From the cell containing the given text, extract its center point as (x, y) coordinate. 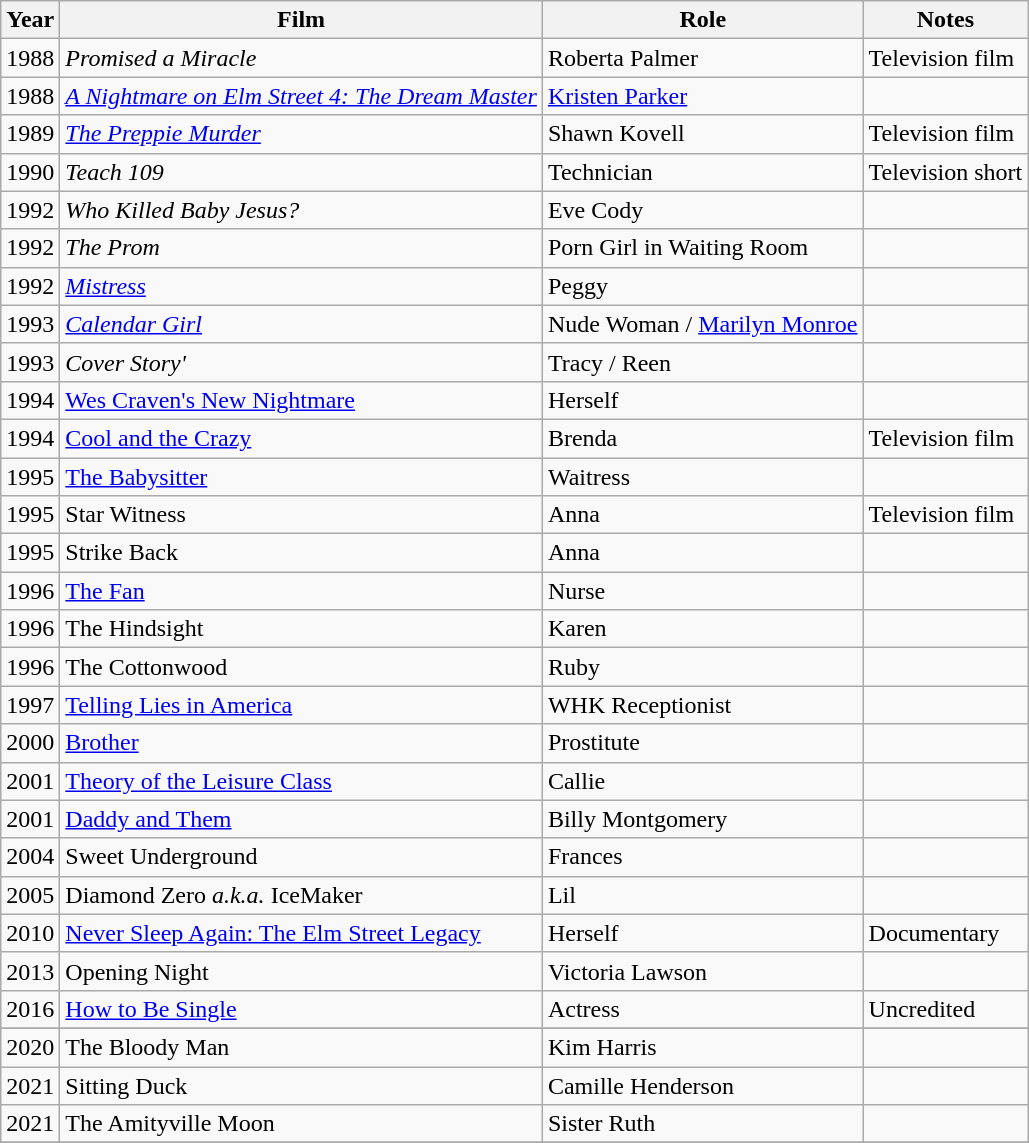
Diamond Zero a.k.a. IceMaker (302, 895)
Lil (702, 895)
2010 (30, 933)
1997 (30, 705)
2016 (30, 1009)
Star Witness (302, 515)
The Prom (302, 248)
Telling Lies in America (302, 705)
Sitting Duck (302, 1085)
WHK Receptionist (702, 705)
Actress (702, 1009)
Sweet Underground (302, 857)
The Hindsight (302, 629)
Promised a Miracle (302, 58)
How to Be Single (302, 1009)
Kim Harris (702, 1047)
Role (702, 20)
Victoria Lawson (702, 971)
1990 (30, 172)
Frances (702, 857)
Brenda (702, 438)
Waitress (702, 477)
The Babysitter (302, 477)
Teach 109 (302, 172)
Cool and the Crazy (302, 438)
Brother (302, 743)
Tracy / Reen (702, 362)
2000 (30, 743)
Theory of the Leisure Class (302, 781)
Porn Girl in Waiting Room (702, 248)
Technician (702, 172)
Film (302, 20)
The Amityville Moon (302, 1124)
Calendar Girl (302, 324)
Shawn Kovell (702, 134)
Roberta Palmer (702, 58)
Opening Night (302, 971)
Documentary (946, 933)
Prostitute (702, 743)
Notes (946, 20)
Daddy and Them (302, 819)
Never Sleep Again: The Elm Street Legacy (302, 933)
2005 (30, 895)
Year (30, 20)
Sister Ruth (702, 1124)
Uncredited (946, 1009)
The Bloody Man (302, 1047)
Kristen Parker (702, 96)
Camille Henderson (702, 1085)
Television short (946, 172)
Karen (702, 629)
Strike Back (302, 553)
A Nightmare on Elm Street 4: The Dream Master (302, 96)
Nude Woman / Marilyn Monroe (702, 324)
Mistress (302, 286)
The Preppie Murder (302, 134)
2004 (30, 857)
2013 (30, 971)
Who Killed Baby Jesus? (302, 210)
Peggy (702, 286)
1989 (30, 134)
The Fan (302, 591)
2020 (30, 1047)
Wes Craven's New Nightmare (302, 400)
The Cottonwood (302, 667)
Callie (702, 781)
Ruby (702, 667)
Billy Montgomery (702, 819)
Cover Story' (302, 362)
Eve Cody (702, 210)
Nurse (702, 591)
